Find where the given text appears and provide that cell's center as (x, y) coordinate. 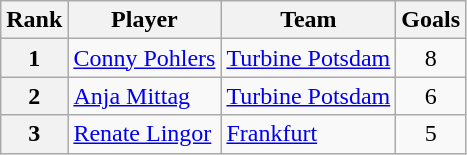
8 (431, 58)
Goals (431, 20)
2 (34, 96)
Team (308, 20)
Player (144, 20)
Anja Mittag (144, 96)
6 (431, 96)
1 (34, 58)
5 (431, 134)
Frankfurt (308, 134)
3 (34, 134)
Rank (34, 20)
Renate Lingor (144, 134)
Conny Pohlers (144, 58)
